Determine the (X, Y) coordinate at the center of the cell enclosing the given text.  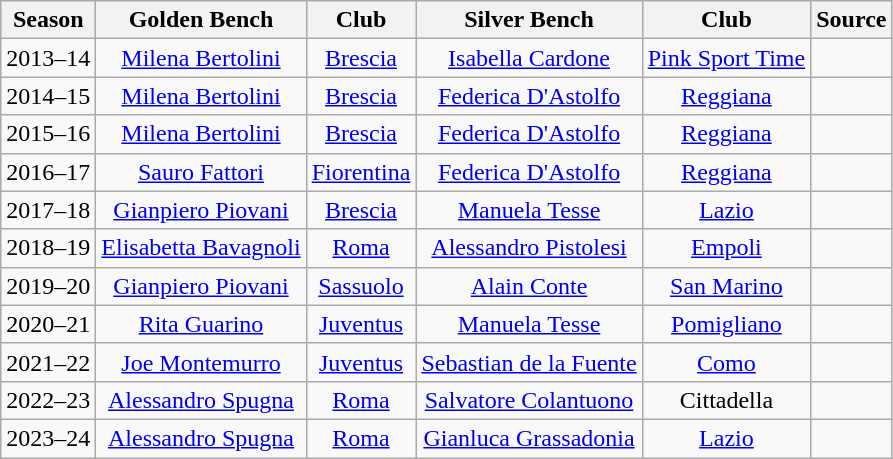
Pink Sport Time (726, 58)
2015–16 (48, 134)
2020–21 (48, 324)
2013–14 (48, 58)
Elisabetta Bavagnoli (201, 248)
2019–20 (48, 286)
2022–23 (48, 400)
Rita Guarino (201, 324)
San Marino (726, 286)
2018–19 (48, 248)
Season (48, 20)
2017–18 (48, 210)
Sassuolo (361, 286)
2021–22 (48, 362)
Sebastian de la Fuente (529, 362)
Cittadella (726, 400)
Alain Conte (529, 286)
Source (852, 20)
2014–15 (48, 96)
Pomigliano (726, 324)
Empoli (726, 248)
2023–24 (48, 438)
Silver Bench (529, 20)
Fiorentina (361, 172)
Joe Montemurro (201, 362)
Gianluca Grassadonia (529, 438)
Alessandro Pistolesi (529, 248)
2016–17 (48, 172)
Sauro Fattori (201, 172)
Como (726, 362)
Isabella Cardone (529, 58)
Golden Bench (201, 20)
Salvatore Colantuono (529, 400)
